Return the (X, Y) coordinate for the center point of the cell that contains the specified text.  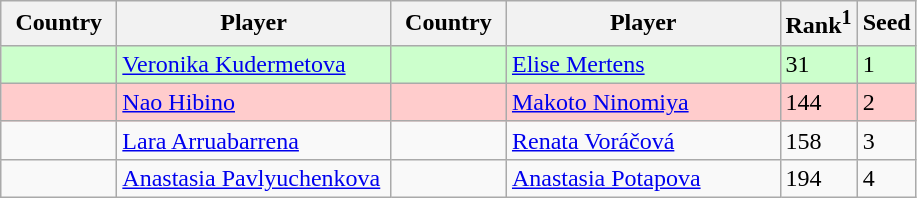
Lara Arruabarrena (254, 140)
Makoto Ninomiya (643, 102)
1 (886, 64)
Seed (886, 24)
2 (886, 102)
4 (886, 178)
Nao Hibino (254, 102)
Renata Voráčová (643, 140)
Anastasia Potapova (643, 178)
3 (886, 140)
158 (818, 140)
144 (818, 102)
Elise Mertens (643, 64)
Veronika Kudermetova (254, 64)
Rank1 (818, 24)
31 (818, 64)
Anastasia Pavlyuchenkova (254, 178)
194 (818, 178)
